From the cell containing the given text, extract its center point as (X, Y) coordinate. 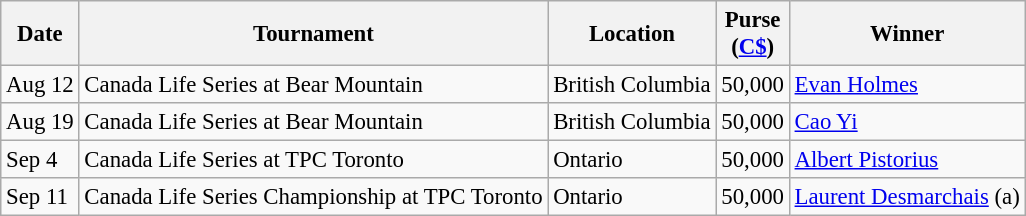
Canada Life Series at TPC Toronto (314, 160)
Date (40, 34)
Location (632, 34)
Purse(C$) (752, 34)
Aug 19 (40, 122)
Cao Yi (907, 122)
Aug 12 (40, 85)
Albert Pistorius (907, 160)
Winner (907, 34)
Tournament (314, 34)
Sep 11 (40, 197)
Sep 4 (40, 160)
Evan Holmes (907, 85)
Laurent Desmarchais (a) (907, 197)
Canada Life Series Championship at TPC Toronto (314, 197)
